Extract the [X, Y] coordinate from the center of the cell holding the provided text.  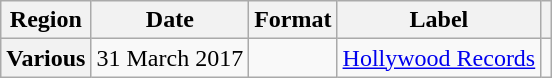
Various [46, 58]
Label [439, 20]
Date [170, 20]
31 March 2017 [170, 58]
Region [46, 20]
Format [293, 20]
Hollywood Records [439, 58]
